Extract the [X, Y] coordinate from the center of the cell holding the provided text.  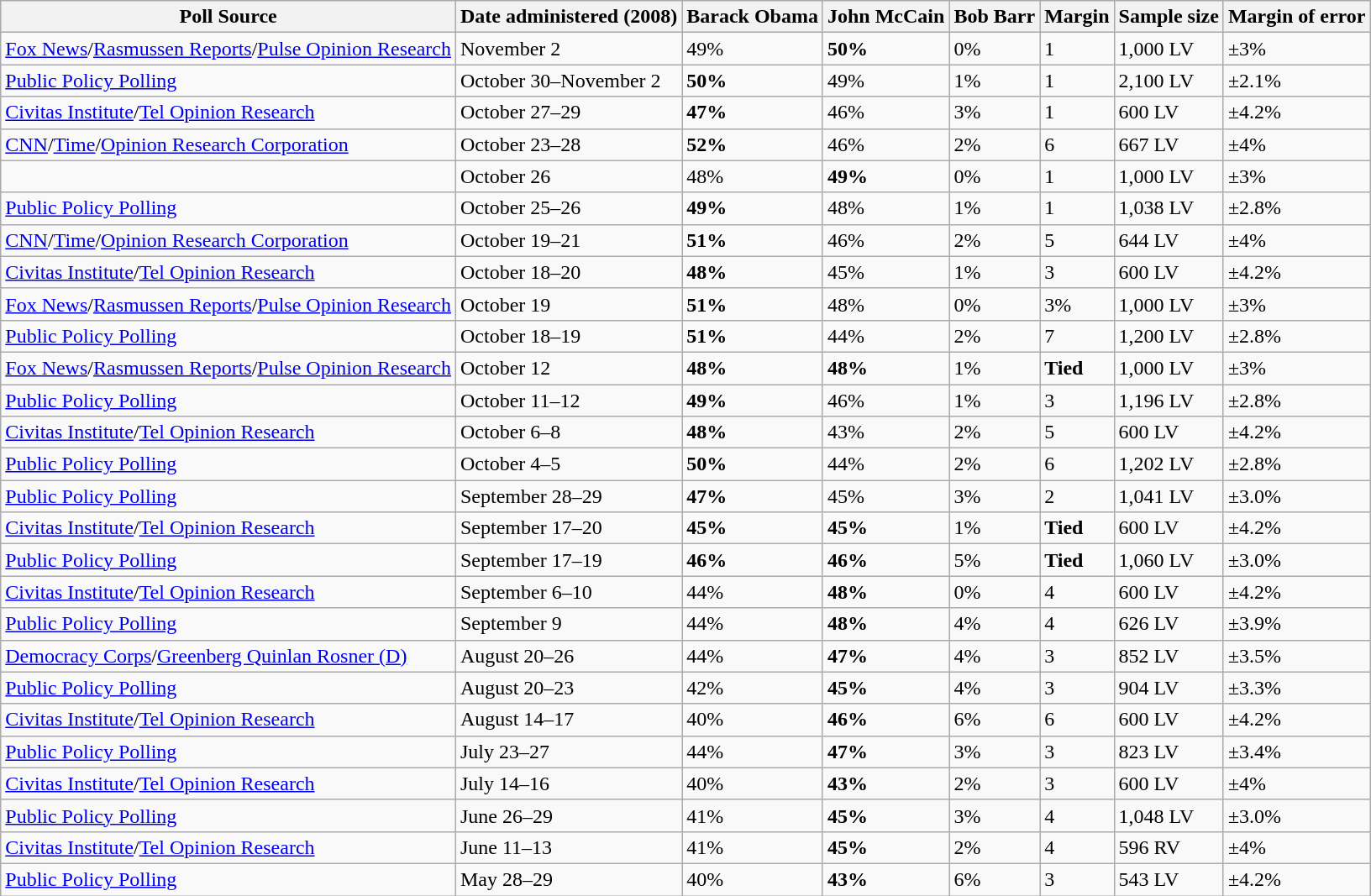
October 18–19 [568, 336]
667 LV [1169, 144]
September 9 [568, 624]
October 23–28 [568, 144]
626 LV [1169, 624]
904 LV [1169, 688]
Sample size [1169, 17]
August 14–17 [568, 720]
±2.1% [1297, 81]
July 14–16 [568, 783]
October 6–8 [568, 432]
October 27–29 [568, 113]
September 17–20 [568, 528]
543 LV [1169, 879]
2 [1077, 496]
2,100 LV [1169, 81]
John McCain [885, 17]
October 25–26 [568, 208]
June 11–13 [568, 847]
Margin [1077, 17]
June 26–29 [568, 815]
1,200 LV [1169, 336]
October 26 [568, 176]
Barack Obama [753, 17]
596 RV [1169, 847]
Margin of error [1297, 17]
October 19–21 [568, 240]
Poll Source [228, 17]
644 LV [1169, 240]
October 12 [568, 368]
±3.3% [1297, 688]
Date administered (2008) [568, 17]
7 [1077, 336]
5% [995, 560]
1,048 LV [1169, 815]
1,060 LV [1169, 560]
August 20–26 [568, 656]
1,196 LV [1169, 401]
Democracy Corps/Greenberg Quinlan Rosner (D) [228, 656]
September 6–10 [568, 592]
823 LV [1169, 752]
September 17–19 [568, 560]
±3.9% [1297, 624]
October 11–12 [568, 401]
1,041 LV [1169, 496]
November 2 [568, 49]
September 28–29 [568, 496]
±3.5% [1297, 656]
May 28–29 [568, 879]
October 30–November 2 [568, 81]
1,202 LV [1169, 464]
October 18–20 [568, 272]
852 LV [1169, 656]
July 23–27 [568, 752]
42% [753, 688]
Bob Barr [995, 17]
October 19 [568, 304]
52% [753, 144]
±3.4% [1297, 752]
August 20–23 [568, 688]
1,038 LV [1169, 208]
October 4–5 [568, 464]
